Search for the cell housing the specified text and yield its (X, Y) center coordinate. 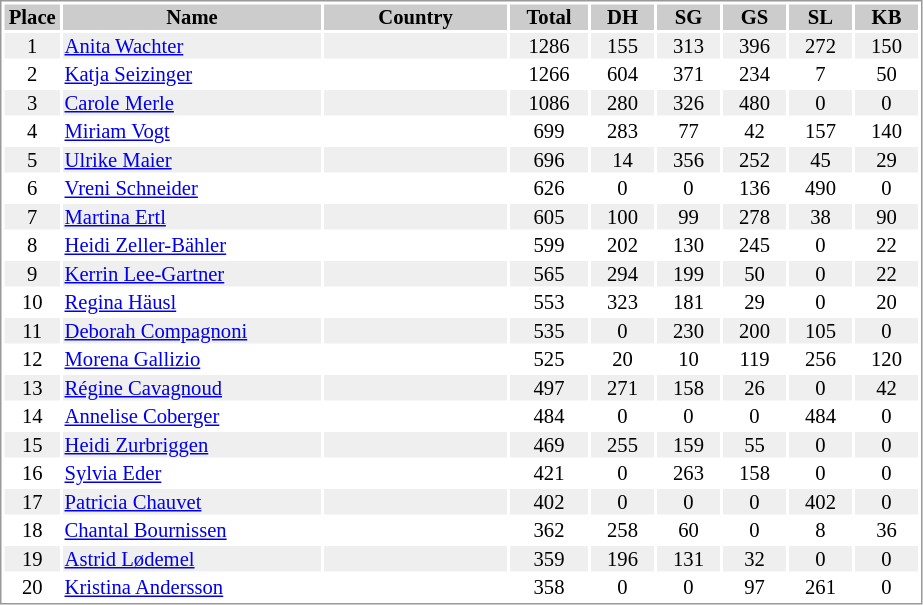
362 (549, 531)
36 (886, 531)
Vreni Schneider (192, 189)
371 (688, 75)
Ulrike Maier (192, 160)
699 (549, 131)
490 (820, 189)
105 (820, 331)
131 (688, 559)
255 (622, 445)
196 (622, 559)
Kerrin Lee-Gartner (192, 274)
252 (754, 160)
396 (754, 46)
119 (754, 359)
356 (688, 160)
Annelise Coberger (192, 417)
200 (754, 331)
12 (32, 359)
13 (32, 388)
Place (32, 17)
GS (754, 17)
1266 (549, 75)
60 (688, 531)
SG (688, 17)
Anita Wachter (192, 46)
421 (549, 473)
313 (688, 46)
15 (32, 445)
16 (32, 473)
2 (32, 75)
535 (549, 331)
256 (820, 359)
45 (820, 160)
1086 (549, 103)
136 (754, 189)
230 (688, 331)
Morena Gallizio (192, 359)
Kristina Andersson (192, 587)
Regina Häusl (192, 303)
280 (622, 103)
272 (820, 46)
626 (549, 189)
245 (754, 245)
604 (622, 75)
605 (549, 217)
Deborah Compagnoni (192, 331)
553 (549, 303)
32 (754, 559)
Sylvia Eder (192, 473)
258 (622, 531)
323 (622, 303)
4 (32, 131)
5 (32, 160)
497 (549, 388)
469 (549, 445)
326 (688, 103)
565 (549, 274)
Carole Merle (192, 103)
157 (820, 131)
150 (886, 46)
283 (622, 131)
Country (416, 17)
120 (886, 359)
97 (754, 587)
Name (192, 17)
17 (32, 502)
SL (820, 17)
359 (549, 559)
599 (549, 245)
696 (549, 160)
358 (549, 587)
140 (886, 131)
159 (688, 445)
181 (688, 303)
90 (886, 217)
9 (32, 274)
18 (32, 531)
234 (754, 75)
202 (622, 245)
19 (32, 559)
1286 (549, 46)
480 (754, 103)
Katja Seizinger (192, 75)
271 (622, 388)
155 (622, 46)
278 (754, 217)
Martina Ertl (192, 217)
1 (32, 46)
Miriam Vogt (192, 131)
Régine Cavagnoud (192, 388)
263 (688, 473)
DH (622, 17)
KB (886, 17)
38 (820, 217)
3 (32, 103)
Astrid Lødemel (192, 559)
130 (688, 245)
525 (549, 359)
Total (549, 17)
199 (688, 274)
Heidi Zurbriggen (192, 445)
261 (820, 587)
Chantal Bournissen (192, 531)
6 (32, 189)
26 (754, 388)
99 (688, 217)
294 (622, 274)
55 (754, 445)
100 (622, 217)
Heidi Zeller-Bähler (192, 245)
Patricia Chauvet (192, 502)
11 (32, 331)
77 (688, 131)
